Capture the cell that displays the provided text and extract its (x, y) central coordinate. 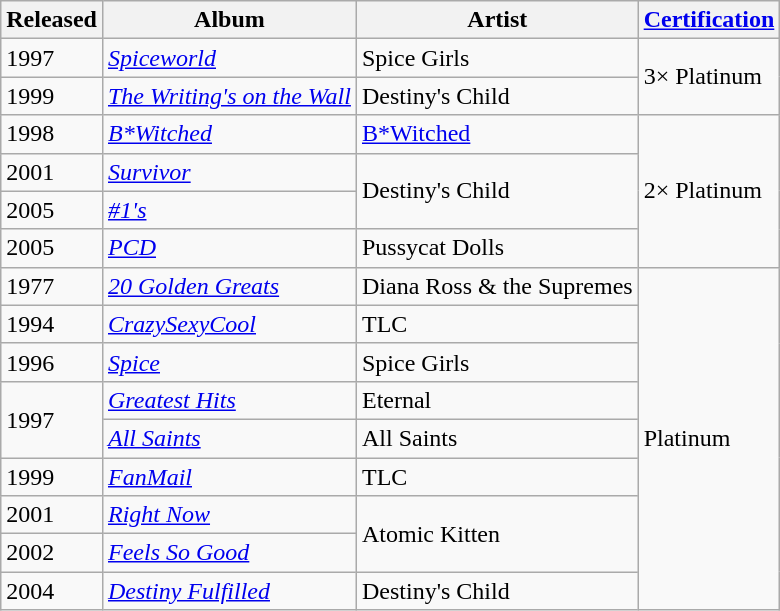
1994 (52, 324)
20 Golden Greats (229, 286)
2004 (52, 591)
3× Platinum (709, 77)
Spiceworld (229, 58)
1998 (52, 134)
Spice (229, 362)
Platinum (709, 438)
Pussycat Dolls (497, 248)
Atomic Kitten (497, 534)
1977 (52, 286)
Released (52, 20)
Feels So Good (229, 553)
FanMail (229, 477)
CrazySexyCool (229, 324)
Eternal (497, 400)
Diana Ross & the Supremes (497, 286)
Survivor (229, 172)
2002 (52, 553)
PCD (229, 248)
Artist (497, 20)
Right Now (229, 515)
#1's (229, 210)
Greatest Hits (229, 400)
The Writing's on the Wall (229, 96)
Certification (709, 20)
Destiny Fulfilled (229, 591)
2× Platinum (709, 191)
1996 (52, 362)
Album (229, 20)
